Return the (x, y) coordinate for the center point of the cell that contains the specified text.  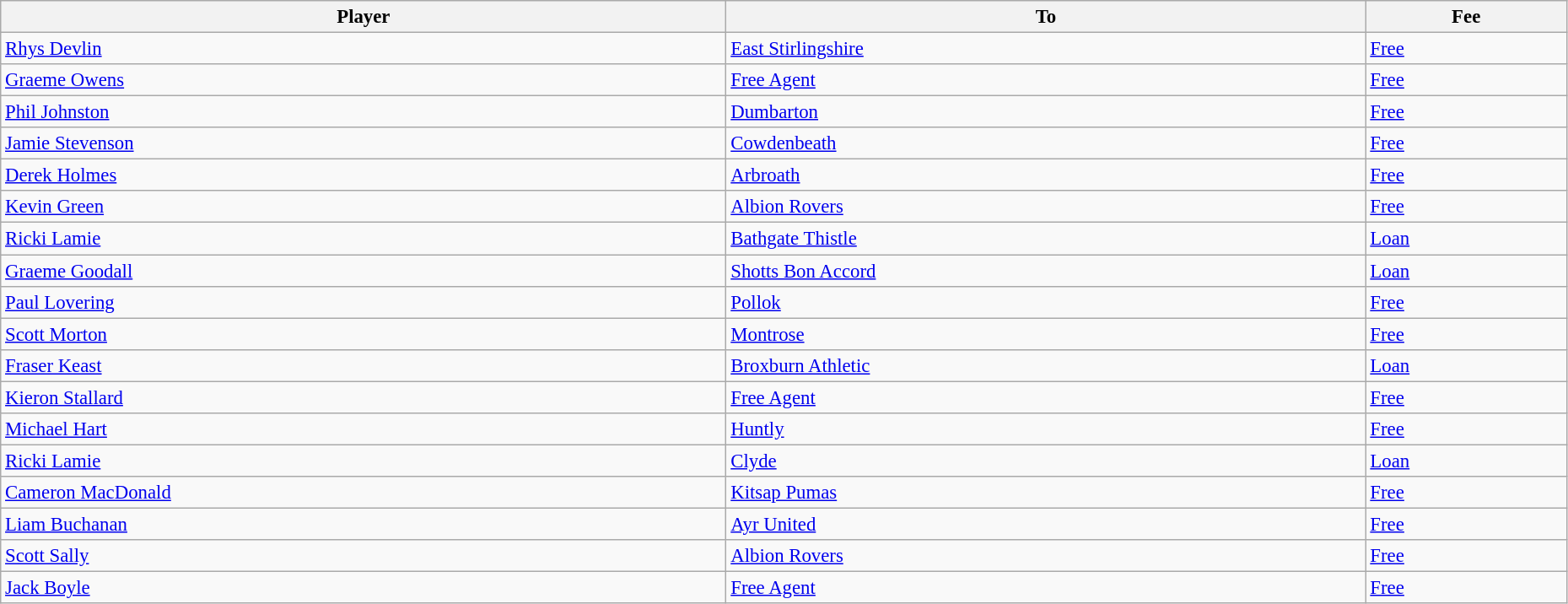
Paul Lovering (364, 302)
Graeme Goodall (364, 271)
Ayr United (1046, 524)
Dumbarton (1046, 112)
Derek Holmes (364, 175)
Pollok (1046, 302)
Kitsap Pumas (1046, 493)
Graeme Owens (364, 80)
Jack Boyle (364, 588)
Huntly (1046, 429)
Liam Buchanan (364, 524)
To (1046, 17)
Kevin Green (364, 207)
Scott Morton (364, 334)
Arbroath (1046, 175)
Broxburn Athletic (1046, 365)
Player (364, 17)
Fee (1466, 17)
Scott Sally (364, 556)
Shotts Bon Accord (1046, 271)
Michael Hart (364, 429)
Fraser Keast (364, 365)
Jamie Stevenson (364, 143)
Clyde (1046, 461)
Cameron MacDonald (364, 493)
Montrose (1046, 334)
Rhys Devlin (364, 49)
Cowdenbeath (1046, 143)
East Stirlingshire (1046, 49)
Kieron Stallard (364, 397)
Bathgate Thistle (1046, 239)
Phil Johnston (364, 112)
